Locate the cell with the specified text and output its (X, Y) center coordinate. 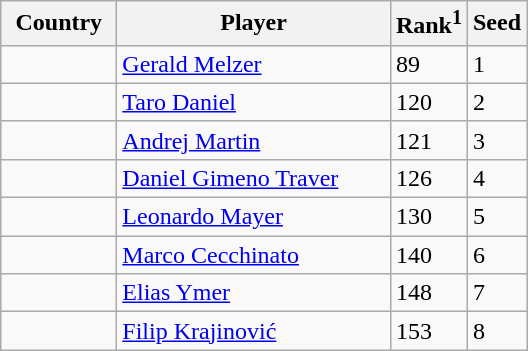
153 (428, 331)
126 (428, 178)
3 (496, 140)
148 (428, 293)
7 (496, 293)
4 (496, 178)
Filip Krajinović (254, 331)
8 (496, 331)
Daniel Gimeno Traver (254, 178)
120 (428, 102)
2 (496, 102)
Marco Cecchinato (254, 255)
121 (428, 140)
Leonardo Mayer (254, 217)
Rank1 (428, 24)
1 (496, 64)
130 (428, 217)
Elias Ymer (254, 293)
Country (59, 24)
Andrej Martin (254, 140)
6 (496, 255)
Taro Daniel (254, 102)
Gerald Melzer (254, 64)
89 (428, 64)
Seed (496, 24)
Player (254, 24)
5 (496, 217)
140 (428, 255)
